Search for the cell housing the specified text and yield its (X, Y) center coordinate. 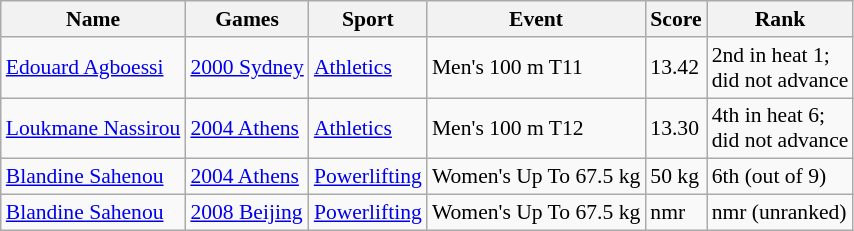
Men's 100 m T12 (536, 128)
13.42 (676, 68)
Name (94, 19)
2000 Sydney (246, 68)
Loukmane Nassirou (94, 128)
Men's 100 m T11 (536, 68)
4th in heat 6; did not advance (780, 128)
Score (676, 19)
Sport (368, 19)
6th (out of 9) (780, 177)
nmr (unranked) (780, 213)
2008 Beijing (246, 213)
Event (536, 19)
Games (246, 19)
nmr (676, 213)
13.30 (676, 128)
50 kg (676, 177)
Edouard Agboessi (94, 68)
Rank (780, 19)
2nd in heat 1; did not advance (780, 68)
